Return [x, y] of the center of cell containing provided text 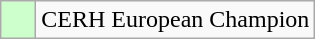
CERH European Champion [176, 20]
